Locate the cell with the specified text and output its (X, Y) center coordinate. 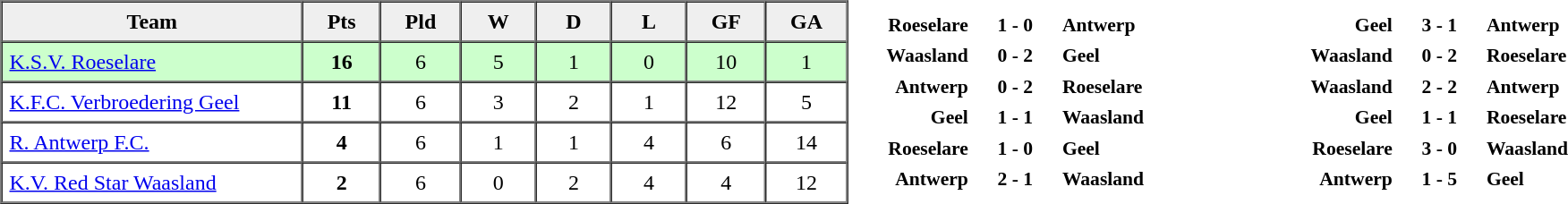
K.F.C. Verbroedering Geel (152, 102)
R. Antwerp F.C. (152, 141)
2 - 2 (1439, 87)
2 - 1 (1015, 179)
1 - 5 (1439, 179)
3 - 0 (1439, 149)
L (649, 21)
10 (726, 61)
3 (499, 102)
16 (342, 61)
GA (805, 21)
3 - 1 (1439, 25)
W (499, 21)
Pld (421, 21)
11 (342, 102)
Team (152, 21)
GF (726, 21)
14 (805, 141)
K.S.V. Roeselare (152, 61)
Pts (342, 21)
D (574, 21)
K.V. Red Star Waasland (152, 183)
